Scan for the cell matching the given text and deliver its (x, y) coordinate at center. 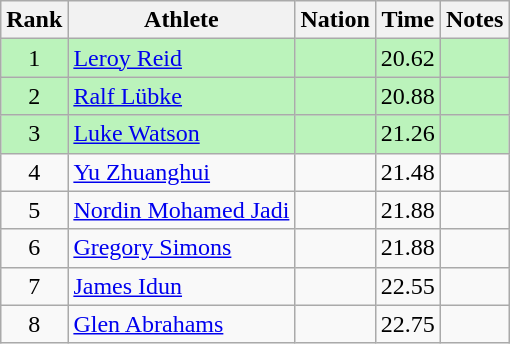
Gregory Simons (182, 248)
Ralf Lübke (182, 96)
Athlete (182, 20)
7 (34, 286)
20.88 (408, 96)
Nordin Mohamed Jadi (182, 210)
Luke Watson (182, 134)
Rank (34, 20)
22.55 (408, 286)
3 (34, 134)
8 (34, 324)
21.48 (408, 172)
2 (34, 96)
Yu Zhuanghui (182, 172)
4 (34, 172)
Notes (474, 20)
Leroy Reid (182, 58)
James Idun (182, 286)
Glen Abrahams (182, 324)
Time (408, 20)
5 (34, 210)
20.62 (408, 58)
6 (34, 248)
21.26 (408, 134)
22.75 (408, 324)
1 (34, 58)
Nation (335, 20)
